Detect which cell encompasses the target text, then output its (x, y) center coordinate. 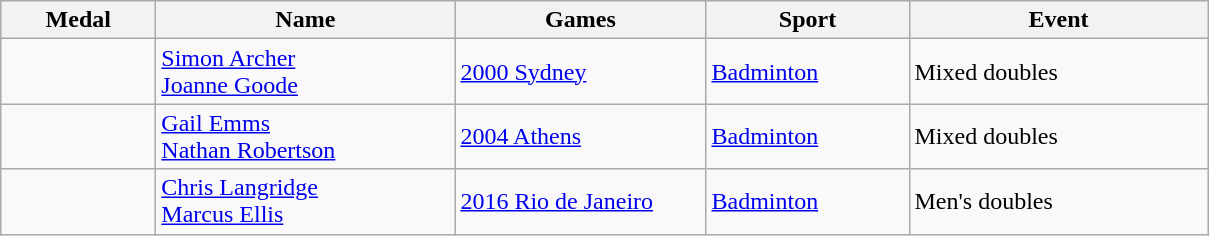
Sport (808, 20)
2000 Sydney (580, 72)
Chris LangridgeMarcus Ellis (306, 202)
Gail EmmsNathan Robertson (306, 136)
Medal (78, 20)
Event (1058, 20)
Simon ArcherJoanne Goode (306, 72)
2016 Rio de Janeiro (580, 202)
Name (306, 20)
Men's doubles (1058, 202)
2004 Athens (580, 136)
Games (580, 20)
